Determine the (X, Y) coordinate at the center of the cell enclosing the given text.  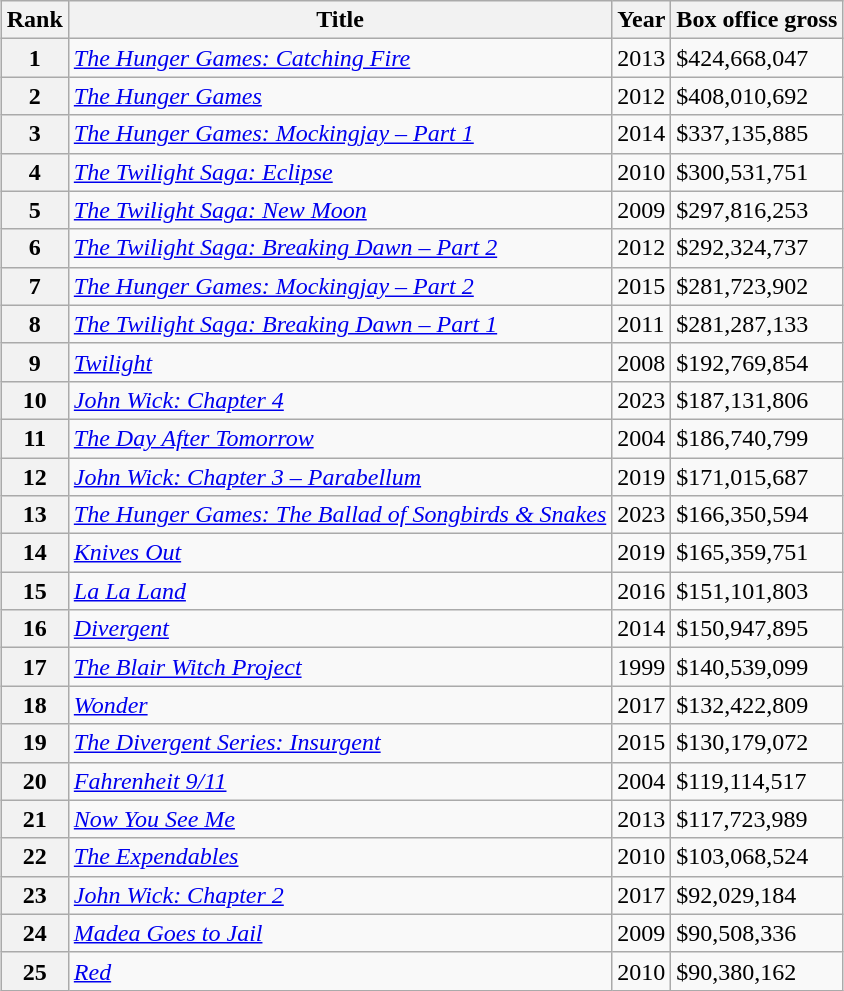
$187,131,806 (757, 400)
Fahrenheit 9/11 (340, 781)
The Hunger Games (340, 96)
The Twilight Saga: Eclipse (340, 172)
12 (34, 477)
14 (34, 553)
The Hunger Games: Mockingjay – Part 2 (340, 286)
Divergent (340, 629)
The Hunger Games: Catching Fire (340, 58)
The Blair Witch Project (340, 667)
2016 (642, 591)
2011 (642, 324)
Year (642, 20)
$119,114,517 (757, 781)
John Wick: Chapter 3 – Parabellum (340, 477)
21 (34, 819)
The Twilight Saga: Breaking Dawn – Part 2 (340, 248)
$192,769,854 (757, 362)
1999 (642, 667)
Box office gross (757, 20)
The Expendables (340, 857)
11 (34, 438)
$150,947,895 (757, 629)
The Twilight Saga: New Moon (340, 210)
18 (34, 705)
17 (34, 667)
9 (34, 362)
$90,380,162 (757, 971)
The Twilight Saga: Breaking Dawn – Part 1 (340, 324)
Madea Goes to Jail (340, 933)
2008 (642, 362)
$171,015,687 (757, 477)
8 (34, 324)
$140,539,099 (757, 667)
Wonder (340, 705)
$132,422,809 (757, 705)
Twilight (340, 362)
The Divergent Series: Insurgent (340, 743)
25 (34, 971)
$103,068,524 (757, 857)
John Wick: Chapter 2 (340, 895)
24 (34, 933)
$281,287,133 (757, 324)
John Wick: Chapter 4 (340, 400)
$90,508,336 (757, 933)
20 (34, 781)
Now You See Me (340, 819)
2 (34, 96)
7 (34, 286)
13 (34, 515)
$165,359,751 (757, 553)
$151,101,803 (757, 591)
$408,010,692 (757, 96)
The Day After Tomorrow (340, 438)
$92,029,184 (757, 895)
22 (34, 857)
Rank (34, 20)
3 (34, 134)
$166,350,594 (757, 515)
10 (34, 400)
$300,531,751 (757, 172)
$424,668,047 (757, 58)
15 (34, 591)
5 (34, 210)
19 (34, 743)
The Hunger Games: Mockingjay – Part 1 (340, 134)
16 (34, 629)
6 (34, 248)
La La Land (340, 591)
4 (34, 172)
Title (340, 20)
The Hunger Games: The Ballad of Songbirds & Snakes (340, 515)
Knives Out (340, 553)
$337,135,885 (757, 134)
Red (340, 971)
$292,324,737 (757, 248)
$297,816,253 (757, 210)
$281,723,902 (757, 286)
$186,740,799 (757, 438)
23 (34, 895)
$117,723,989 (757, 819)
1 (34, 58)
$130,179,072 (757, 743)
